Detect which cell encompasses the target text, then output its [x, y] center coordinate. 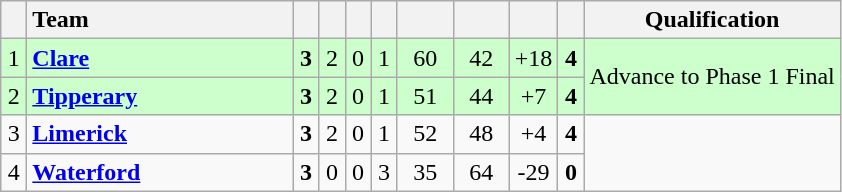
+7 [534, 96]
35 [425, 172]
52 [425, 134]
Waterford [160, 172]
48 [481, 134]
64 [481, 172]
Qualification [712, 20]
Clare [160, 58]
+18 [534, 58]
-29 [534, 172]
42 [481, 58]
+4 [534, 134]
51 [425, 96]
Tipperary [160, 96]
60 [425, 58]
Team [160, 20]
44 [481, 96]
Advance to Phase 1 Final [712, 77]
Limerick [160, 134]
